Capture the cell that displays the provided text and extract its [x, y] central coordinate. 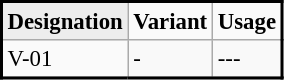
V-01 [66, 59]
Designation [66, 21]
Usage [247, 21]
Variant [170, 21]
- [170, 59]
--- [247, 59]
